Determine the [x, y] coordinate at the center of the cell enclosing the given text.  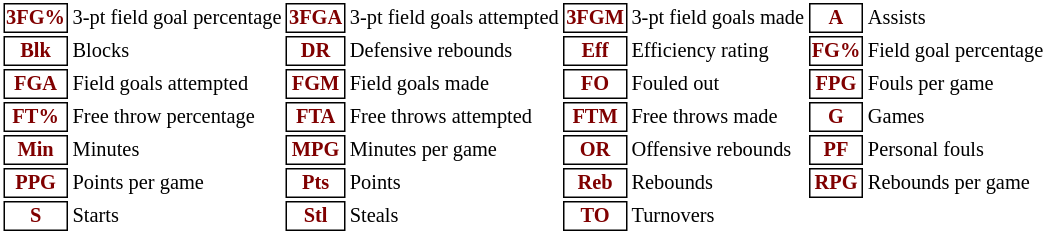
FPG [836, 84]
OR [595, 150]
FGA [36, 84]
Minutes per game [454, 150]
A [836, 18]
FTA [316, 117]
MPG [316, 150]
Offensive rebounds [718, 150]
Free throw percentage [177, 117]
Free throws made [718, 117]
3-pt field goal percentage [177, 18]
3FG% [36, 18]
Points per game [177, 183]
TO [595, 216]
FG% [836, 51]
Minutes [177, 150]
Points [454, 183]
Rebounds per game [956, 183]
PPG [36, 183]
Blocks [177, 51]
Steals [454, 216]
G [836, 117]
Fouls per game [956, 84]
Defensive rebounds [454, 51]
Fouled out [718, 84]
Free throws attempted [454, 117]
S [36, 216]
Starts [177, 216]
Field goals attempted [177, 84]
FTM [595, 117]
Field goals made [454, 84]
3-pt field goals made [718, 18]
PF [836, 150]
Games [956, 117]
FGM [316, 84]
Reb [595, 183]
RPG [836, 183]
Eff [595, 51]
DR [316, 51]
3FGM [595, 18]
Turnovers [718, 216]
Blk [36, 51]
Pts [316, 183]
FT% [36, 117]
FO [595, 84]
Personal fouls [956, 150]
3FGA [316, 18]
Field goal percentage [956, 51]
Stl [316, 216]
Min [36, 150]
Assists [956, 18]
3-pt field goals attempted [454, 18]
Efficiency rating [718, 51]
Rebounds [718, 183]
